Provide the [X, Y] coordinate of the cell's center where the given text is located.  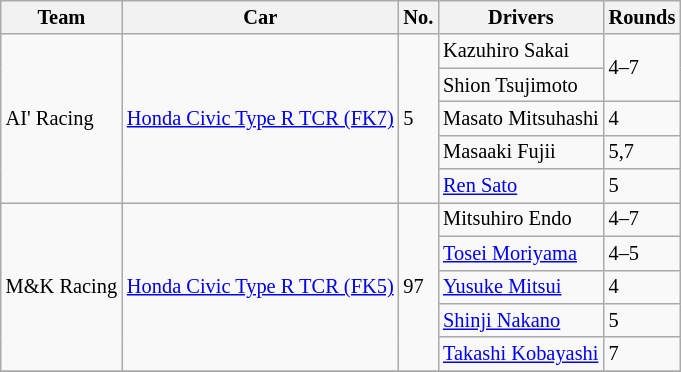
No. [419, 17]
7 [642, 354]
Masato Mitsuhashi [520, 118]
Takashi Kobayashi [520, 354]
Kazuhiro Sakai [520, 51]
Yusuke Mitsui [520, 287]
Shion Tsujimoto [520, 85]
Tosei Moriyama [520, 253]
Team [62, 17]
M&K Racing [62, 286]
Mitsuhiro Endo [520, 219]
Honda Civic Type R TCR (FK7) [260, 118]
Drivers [520, 17]
Masaaki Fujii [520, 152]
Ren Sato [520, 186]
Car [260, 17]
5,7 [642, 152]
Rounds [642, 17]
AI' Racing [62, 118]
4–5 [642, 253]
Shinji Nakano [520, 320]
97 [419, 286]
Honda Civic Type R TCR (FK5) [260, 286]
